Locate the cell with the specified text and output its [x, y] center coordinate. 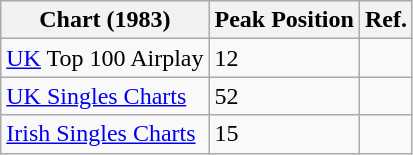
Chart (1983) [105, 20]
Peak Position [284, 20]
52 [284, 96]
Irish Singles Charts [105, 134]
15 [284, 134]
UK Top 100 Airplay [105, 58]
Ref. [386, 20]
12 [284, 58]
UK Singles Charts [105, 96]
